Capture the cell that displays the provided text and extract its (x, y) central coordinate. 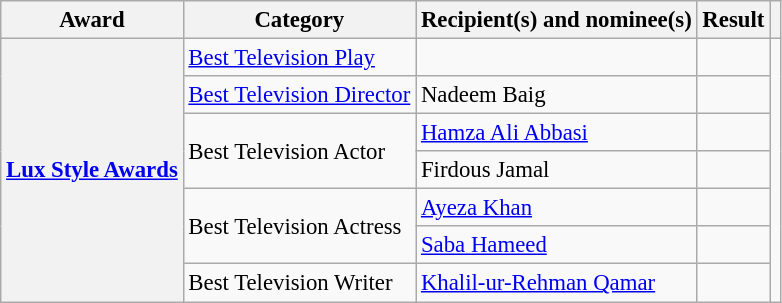
Award (92, 20)
Firdous Jamal (556, 170)
Result (734, 20)
Best Television Play (300, 58)
Nadeem Baig (556, 95)
Hamza Ali Abbasi (556, 133)
Best Television Director (300, 95)
Category (300, 20)
Lux Style Awards (92, 170)
Best Television Actress (300, 226)
Khalil-ur-Rehman Qamar (556, 283)
Recipient(s) and nominee(s) (556, 20)
Best Television Actor (300, 152)
Saba Hameed (556, 245)
Ayeza Khan (556, 208)
Best Television Writer (300, 283)
